Identify which cell holds the provided text, then report its [X, Y] central coordinate. 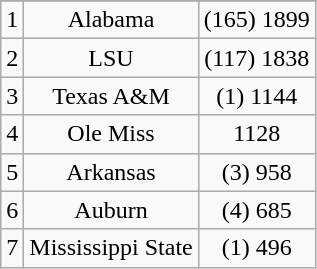
(3) 958 [256, 172]
(165) 1899 [256, 20]
Auburn [111, 210]
2 [12, 58]
3 [12, 96]
LSU [111, 58]
Ole Miss [111, 134]
4 [12, 134]
7 [12, 248]
Alabama [111, 20]
(4) 685 [256, 210]
(1) 496 [256, 248]
1 [12, 20]
(117) 1838 [256, 58]
Texas A&M [111, 96]
5 [12, 172]
(1) 1144 [256, 96]
Mississippi State [111, 248]
6 [12, 210]
1128 [256, 134]
Arkansas [111, 172]
